Detect which cell encompasses the target text, then output its (X, Y) center coordinate. 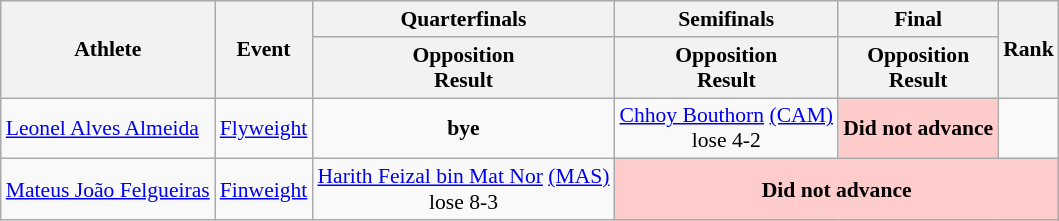
Harith Feizal bin Mat Nor (MAS)lose 8-3 (463, 190)
Leonel Alves Almeida (108, 128)
Quarterfinals (463, 19)
Rank (1028, 50)
Chhoy Bouthorn (CAM)lose 4-2 (727, 128)
Athlete (108, 50)
Final (918, 19)
Semifinals (727, 19)
bye (463, 128)
Event (264, 50)
Flyweight (264, 128)
Finweight (264, 190)
Mateus João Felgueiras (108, 190)
